Provide the (x, y) coordinate of the cell's center where the given text is located.  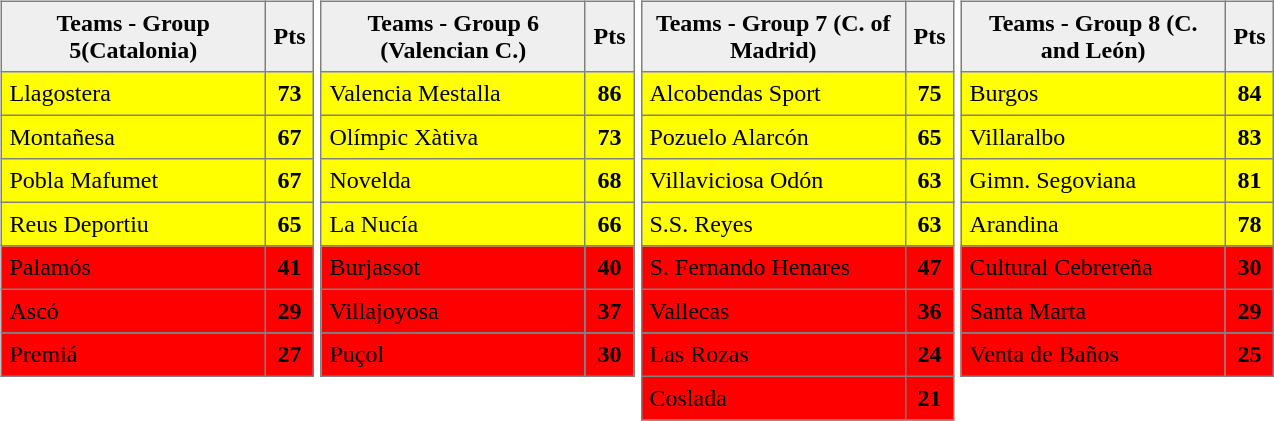
36 (929, 311)
Teams - Group 6 (Valencian C.) (453, 36)
S. Fernando Henares (773, 268)
Llagostera (133, 94)
Pozuelo Alarcón (773, 137)
25 (1249, 355)
Gimn. Segoviana (1093, 181)
37 (609, 311)
75 (929, 94)
Teams - Group 7 (C. of Madrid) (773, 36)
Teams - Group 8 (C. and León) (1093, 36)
Vallecas (773, 311)
Teams - Group 5(Catalonia) (133, 36)
Burgos (1093, 94)
83 (1249, 137)
Pobla Mafumet (133, 181)
S.S. Reyes (773, 224)
84 (1249, 94)
Montañesa (133, 137)
Cultural Cebrereña (1093, 268)
81 (1249, 181)
Burjassot (453, 268)
24 (929, 355)
Puçol (453, 355)
Reus Deportiu (133, 224)
Novelda (453, 181)
Coslada (773, 398)
41 (289, 268)
Arandina (1093, 224)
Venta de Baños (1093, 355)
21 (929, 398)
47 (929, 268)
Santa Marta (1093, 311)
Villajoyosa (453, 311)
Palamós (133, 268)
68 (609, 181)
40 (609, 268)
27 (289, 355)
Villaviciosa Odón (773, 181)
Alcobendas Sport (773, 94)
Valencia Mestalla (453, 94)
Premiá (133, 355)
Las Rozas (773, 355)
Villaralbo (1093, 137)
86 (609, 94)
Ascó (133, 311)
La Nucía (453, 224)
Olímpic Xàtiva (453, 137)
78 (1249, 224)
66 (609, 224)
